Output the [x, y] coordinate of the center of the cell containing the given text.  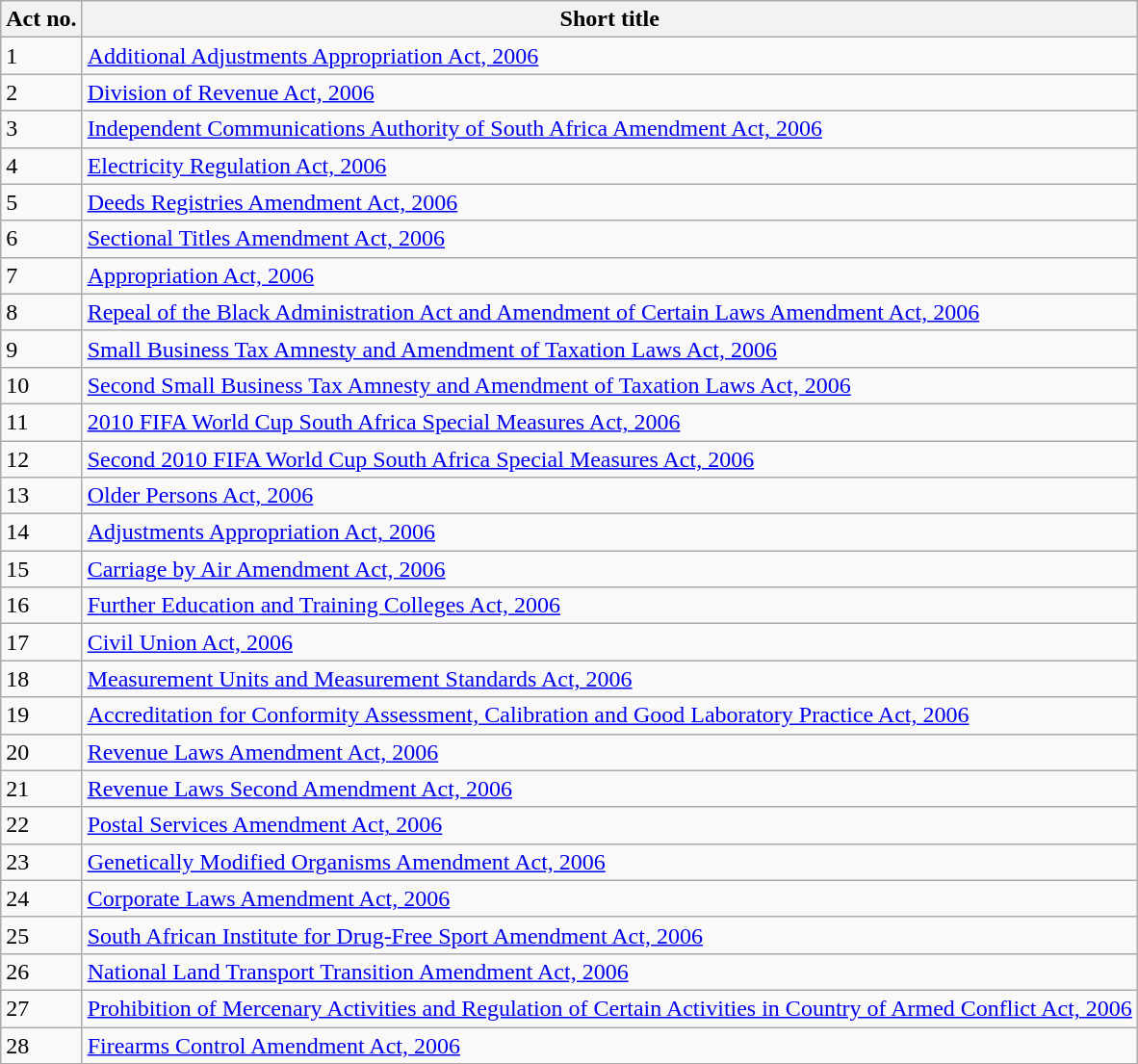
National Land Transport Transition Amendment Act, 2006 [609, 972]
Measurement Units and Measurement Standards Act, 2006 [609, 679]
Accreditation for Conformity Assessment, Calibration and Good Laboratory Practice Act, 2006 [609, 715]
23 [41, 862]
10 [41, 385]
Corporate Laws Amendment Act, 2006 [609, 898]
9 [41, 349]
Carriage by Air Amendment Act, 2006 [609, 569]
Electricity Regulation Act, 2006 [609, 166]
Further Education and Training Colleges Act, 2006 [609, 606]
Division of Revenue Act, 2006 [609, 92]
7 [41, 275]
Second Small Business Tax Amnesty and Amendment of Taxation Laws Act, 2006 [609, 385]
Revenue Laws Amendment Act, 2006 [609, 752]
Older Persons Act, 2006 [609, 496]
Sectional Titles Amendment Act, 2006 [609, 239]
2010 FIFA World Cup South Africa Special Measures Act, 2006 [609, 422]
Independent Communications Authority of South Africa Amendment Act, 2006 [609, 129]
20 [41, 752]
Firearms Control Amendment Act, 2006 [609, 1045]
Civil Union Act, 2006 [609, 642]
Postal Services Amendment Act, 2006 [609, 825]
Additional Adjustments Appropriation Act, 2006 [609, 56]
22 [41, 825]
3 [41, 129]
5 [41, 202]
South African Institute for Drug-Free Sport Amendment Act, 2006 [609, 935]
Small Business Tax Amnesty and Amendment of Taxation Laws Act, 2006 [609, 349]
25 [41, 935]
Revenue Laws Second Amendment Act, 2006 [609, 789]
14 [41, 532]
24 [41, 898]
17 [41, 642]
2 [41, 92]
16 [41, 606]
13 [41, 496]
Repeal of the Black Administration Act and Amendment of Certain Laws Amendment Act, 2006 [609, 312]
4 [41, 166]
26 [41, 972]
15 [41, 569]
8 [41, 312]
27 [41, 1008]
19 [41, 715]
18 [41, 679]
1 [41, 56]
Genetically Modified Organisms Amendment Act, 2006 [609, 862]
6 [41, 239]
Prohibition of Mercenary Activities and Regulation of Certain Activities in Country of Armed Conflict Act, 2006 [609, 1008]
Adjustments Appropriation Act, 2006 [609, 532]
Act no. [41, 19]
12 [41, 459]
21 [41, 789]
Short title [609, 19]
Deeds Registries Amendment Act, 2006 [609, 202]
11 [41, 422]
28 [41, 1045]
Second 2010 FIFA World Cup South Africa Special Measures Act, 2006 [609, 459]
Appropriation Act, 2006 [609, 275]
